Find where the given text appears and provide that cell's center as [x, y] coordinate. 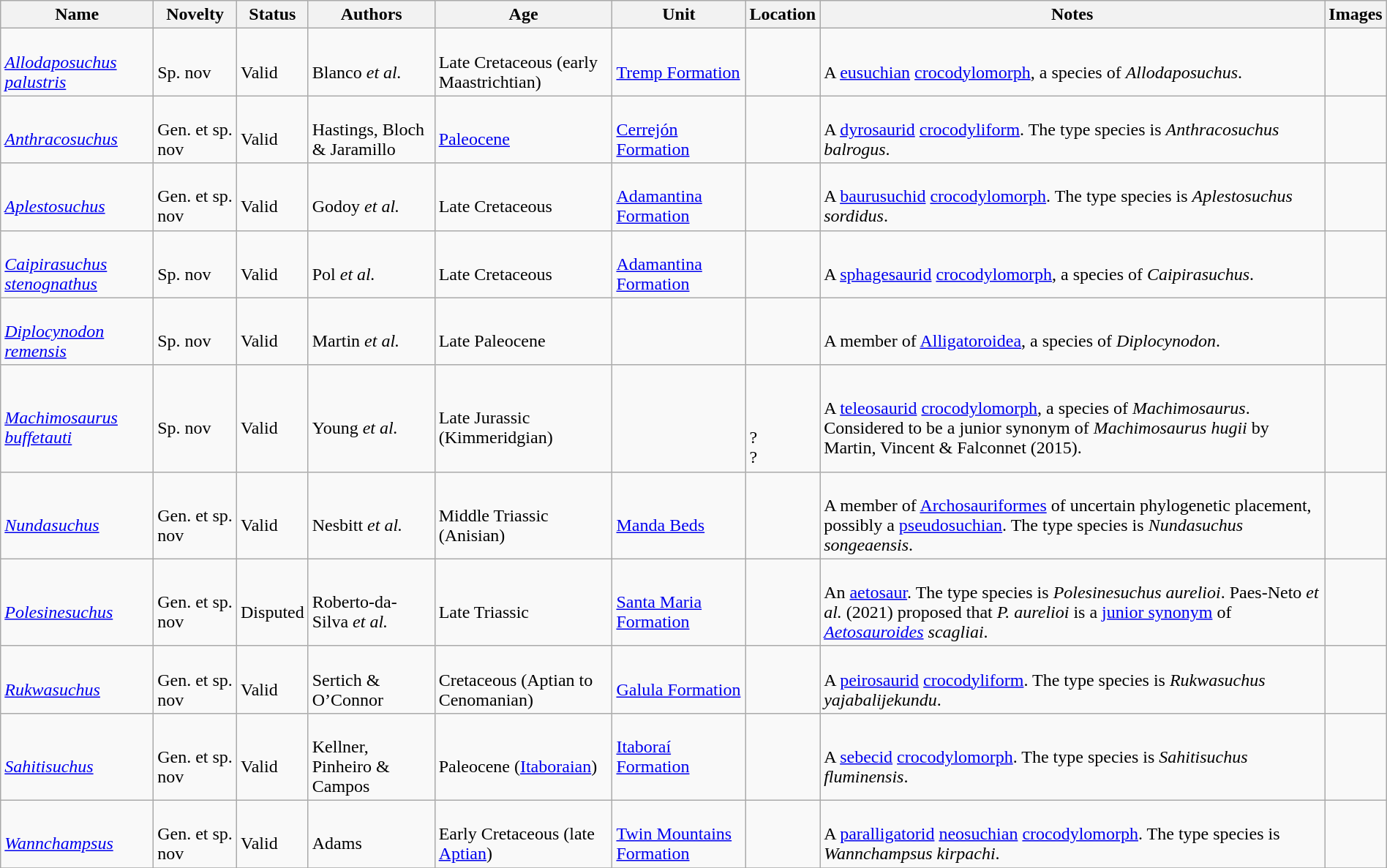
Twin Mountains Formation [679, 834]
Allodaposuchus palustris [78, 62]
Adams [372, 834]
Age [524, 15]
Late Triassic [524, 603]
Location [783, 15]
Rukwasuchus [78, 679]
Images [1356, 15]
Authors [372, 15]
A dyrosaurid crocodyliform. The type species is Anthracosuchus balrogus. [1072, 129]
A sphagesaurid crocodylomorph, a species of Caipirasuchus. [1072, 264]
Early Cretaceous (late Aptian) [524, 834]
A eusuchian crocodylomorph, a species of Allodaposuchus. [1072, 62]
Unit [679, 15]
Godoy et al. [372, 197]
Caipirasuchus stenognathus [78, 264]
Diplocynodon remensis [78, 331]
Tremp Formation [679, 62]
A peirosaurid crocodyliform. The type species is Rukwasuchus yajabalijekundu. [1072, 679]
Sahitisuchus [78, 756]
? ? [783, 418]
Polesinesuchus [78, 603]
Notes [1072, 15]
A member of Archosauriformes of uncertain phylogenetic placement, possibly a pseudosuchian. The type species is Nundasuchus songeaensis. [1072, 515]
Roberto-da-Silva et al. [372, 603]
Young et al. [372, 418]
Name [78, 15]
A baurusuchid crocodylomorph. The type species is Aplestosuchus sordidus. [1072, 197]
Novelty [195, 15]
A sebecid crocodylomorph. The type species is Sahitisuchus fluminensis. [1072, 756]
Cretaceous (Aptian to Cenomanian) [524, 679]
Aplestosuchus [78, 197]
Paleocene (Itaboraian) [524, 756]
Late Cretaceous (early Maastrichtian) [524, 62]
Galula Formation [679, 679]
Pol et al. [372, 264]
Anthracosuchus [78, 129]
Itaboraí Formation [679, 756]
A paralligatorid neosuchian crocodylomorph. The type species is Wannchampsus kirpachi. [1072, 834]
Sertich & O’Connor [372, 679]
Santa Maria Formation [679, 603]
Martin et al. [372, 331]
Paleocene [524, 129]
Wannchampsus [78, 834]
A member of Alligatoroidea, a species of Diplocynodon. [1072, 331]
Blanco et al. [372, 62]
Nesbitt et al. [372, 515]
Nundasuchus [78, 515]
Late Paleocene [524, 331]
Manda Beds [679, 515]
Status [273, 15]
Hastings, Bloch & Jaramillo [372, 129]
Machimosaurus buffetauti [78, 418]
Middle Triassic (Anisian) [524, 515]
Disputed [273, 603]
Kellner, Pinheiro & Campos [372, 756]
Late Jurassic (Kimmeridgian) [524, 418]
Cerrejón Formation [679, 129]
